Detect which cell encompasses the target text, then output its (X, Y) center coordinate. 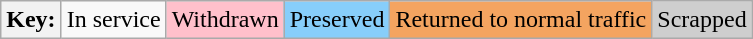
Withdrawn (225, 20)
In service (114, 20)
Scrapped (702, 20)
Preserved (337, 20)
Returned to normal traffic (521, 20)
Key: (31, 20)
